Return the (X, Y) coordinate for the center point of the cell that contains the specified text.  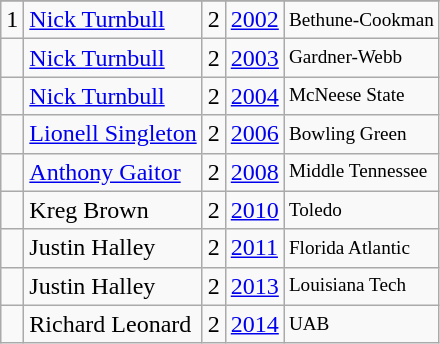
Anthony Gaitor (113, 172)
1 (12, 20)
2002 (254, 20)
2010 (254, 210)
Florida Atlantic (361, 248)
2008 (254, 172)
2004 (254, 96)
McNeese State (361, 96)
2011 (254, 248)
Lionell Singleton (113, 134)
Middle Tennessee (361, 172)
Gardner-Webb (361, 58)
2014 (254, 324)
Bethune-Cookman (361, 20)
UAB (361, 324)
Louisiana Tech (361, 286)
Bowling Green (361, 134)
Richard Leonard (113, 324)
2006 (254, 134)
Kreg Brown (113, 210)
Toledo (361, 210)
2003 (254, 58)
2013 (254, 286)
